Scan for the cell matching the given text and deliver its [X, Y] coordinate at center. 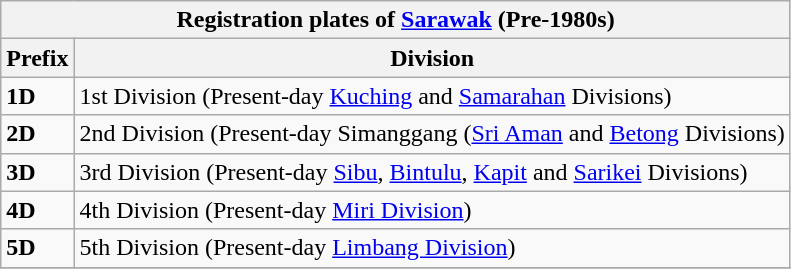
4th Division (Present-day Miri Division) [432, 210]
Prefix [38, 58]
Registration plates of Sarawak (Pre-1980s) [396, 20]
2D [38, 134]
1D [38, 96]
4D [38, 210]
5D [38, 248]
1st Division (Present-day Kuching and Samarahan Divisions) [432, 96]
5th Division (Present-day Limbang Division) [432, 248]
Division [432, 58]
3D [38, 172]
2nd Division (Present-day Simanggang (Sri Aman and Betong Divisions) [432, 134]
3rd Division (Present-day Sibu, Bintulu, Kapit and Sarikei Divisions) [432, 172]
